Determine the [X, Y] coordinate at the center of the cell enclosing the given text.  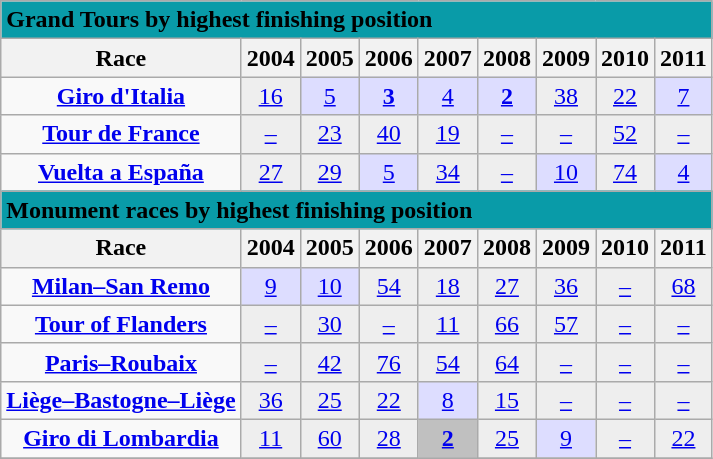
Tour de France [121, 134]
64 [506, 362]
76 [388, 362]
Vuelta a España [121, 172]
52 [626, 134]
18 [448, 286]
Grand Tours by highest finishing position [357, 20]
8 [448, 400]
66 [506, 324]
Monument races by highest finishing position [357, 210]
57 [566, 324]
Tour of Flanders [121, 324]
38 [566, 96]
42 [330, 362]
40 [388, 134]
34 [448, 172]
7 [684, 96]
16 [270, 96]
68 [684, 286]
19 [448, 134]
3 [388, 96]
Giro d'Italia [121, 96]
15 [506, 400]
Liège–Bastogne–Liège [121, 400]
Giro di Lombardia [121, 438]
23 [330, 134]
30 [330, 324]
60 [330, 438]
28 [388, 438]
74 [626, 172]
Paris–Roubaix [121, 362]
Milan–San Remo [121, 286]
29 [330, 172]
